For the text-containing cell, return its midpoint in (x, y) coordinate format. 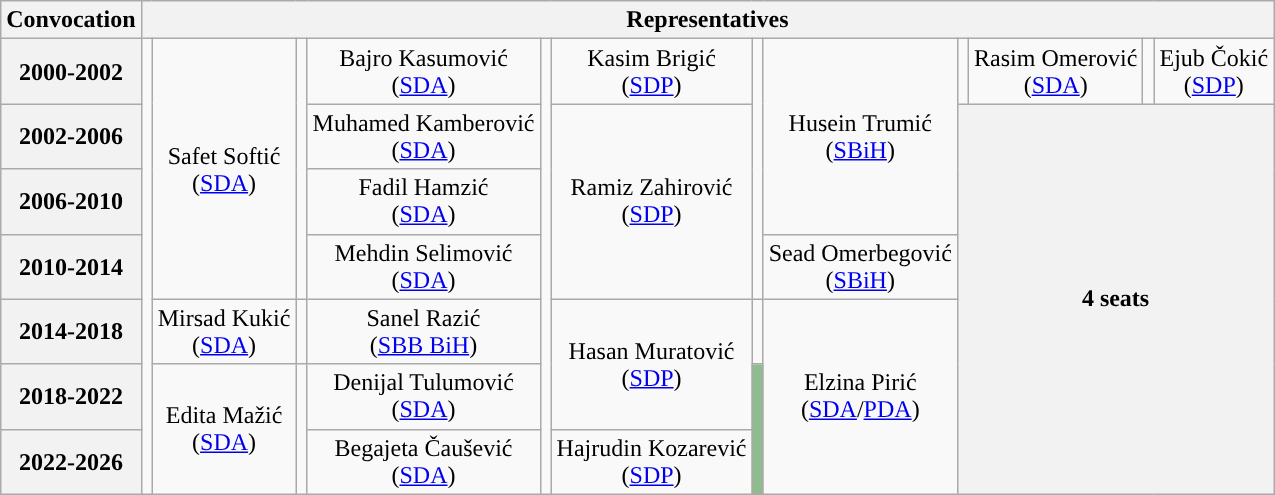
2006-2010 (71, 202)
Muhamed Kamberović(SDA) (424, 136)
Rasim Omerović(SDA) (1056, 72)
Ramiz Zahirović(SDP) (652, 202)
Hasan Muratović(SDP) (652, 364)
Elzina Pirić(SDA/PDA) (860, 396)
Representatives (707, 20)
2002-2006 (71, 136)
2010-2014 (71, 266)
2014-2018 (71, 332)
Kasim Brigić(SDP) (652, 72)
Safet Softić(SDA) (224, 169)
Edita Mažić(SDA) (224, 429)
Husein Trumić(SBiH) (860, 136)
Sanel Razić(SBB BiH) (424, 332)
Denijal Tulumović(SDA) (424, 396)
Sead Omerbegović(SBiH) (860, 266)
2018-2022 (71, 396)
Bajro Kasumović(SDA) (424, 72)
Hajrudin Kozarević(SDP) (652, 462)
Fadil Hamzić(SDA) (424, 202)
Mehdin Selimović(SDA) (424, 266)
Mirsad Kukić(SDA) (224, 332)
Convocation (71, 20)
4 seats (1115, 299)
Begajeta Čaušević(SDA) (424, 462)
Ejub Čokić(SDP) (1214, 72)
2022-2026 (71, 462)
2000-2002 (71, 72)
